From the cell containing the given text, extract its center point as (x, y) coordinate. 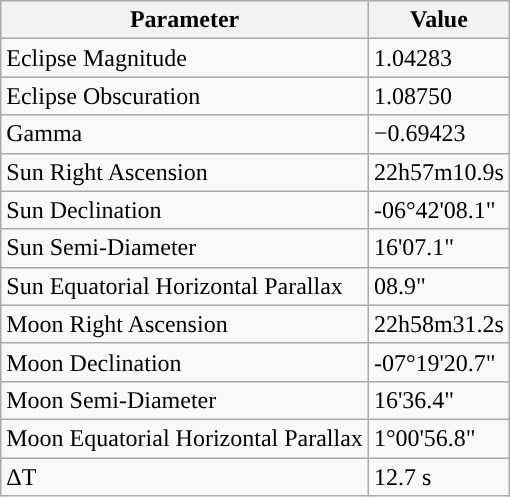
Moon Declination (185, 362)
Eclipse Obscuration (185, 96)
Sun Declination (185, 210)
16'07.1" (438, 248)
ΔT (185, 477)
08.9" (438, 286)
Sun Semi-Diameter (185, 248)
Value (438, 20)
−0.69423 (438, 134)
1.04283 (438, 58)
Moon Right Ascension (185, 324)
22h58m31.2s (438, 324)
16'36.4" (438, 400)
Sun Right Ascension (185, 172)
-06°42'08.1" (438, 210)
Moon Equatorial Horizontal Parallax (185, 438)
Gamma (185, 134)
Parameter (185, 20)
Sun Equatorial Horizontal Parallax (185, 286)
1.08750 (438, 96)
-07°19'20.7" (438, 362)
12.7 s (438, 477)
22h57m10.9s (438, 172)
Moon Semi-Diameter (185, 400)
1°00'56.8" (438, 438)
Eclipse Magnitude (185, 58)
